Output the [x, y] coordinate of the center of the cell containing the given text.  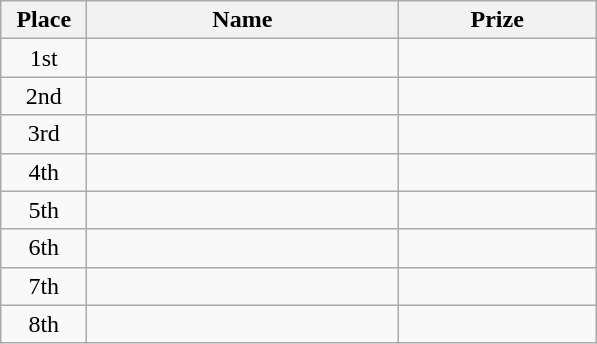
8th [44, 324]
4th [44, 172]
2nd [44, 96]
Name [242, 20]
3rd [44, 134]
6th [44, 248]
1st [44, 58]
Prize [498, 20]
Place [44, 20]
5th [44, 210]
7th [44, 286]
